From the cell containing the given text, extract its center point as [x, y] coordinate. 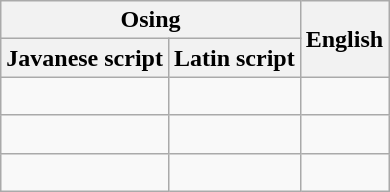
Javanese script [85, 58]
Latin script [234, 58]
English [344, 39]
Osing [150, 20]
